Determine the [X, Y] coordinate at the center of the cell enclosing the given text.  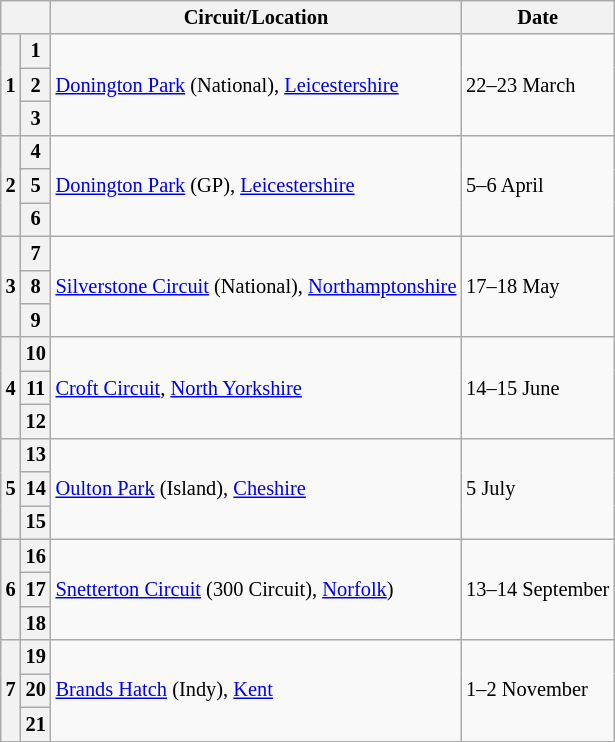
Brands Hatch (Indy), Kent [256, 690]
5–6 April [538, 186]
9 [36, 320]
15 [36, 522]
11 [36, 388]
Silverstone Circuit (National), Northamptonshire [256, 286]
13–14 September [538, 590]
1–2 November [538, 690]
21 [36, 724]
13 [36, 455]
12 [36, 421]
Donington Park (National), Leicestershire [256, 84]
17 [36, 589]
17–18 May [538, 286]
14–15 June [538, 388]
18 [36, 623]
22–23 March [538, 84]
Croft Circuit, North Yorkshire [256, 388]
8 [36, 287]
20 [36, 690]
Snetterton Circuit (300 Circuit), Norfolk) [256, 590]
Oulton Park (Island), Cheshire [256, 488]
5 July [538, 488]
Circuit/Location [256, 17]
19 [36, 657]
Date [538, 17]
16 [36, 556]
10 [36, 354]
Donington Park (GP), Leicestershire [256, 186]
14 [36, 489]
